From the cell containing the given text, extract its center point as [X, Y] coordinate. 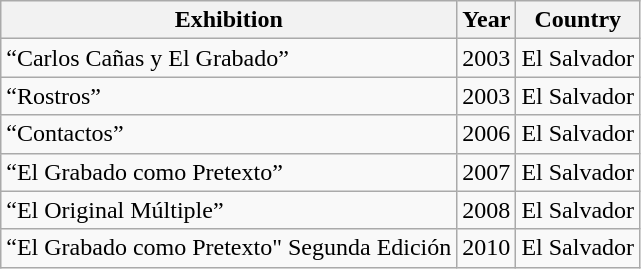
2007 [486, 172]
2010 [486, 248]
Year [486, 20]
“El Grabado como Pretexto” [229, 172]
“El Grabado como Pretexto" Segunda Edición [229, 248]
Country [578, 20]
2008 [486, 210]
“Carlos Cañas y El Grabado” [229, 58]
“Rostros” [229, 96]
“Contactos” [229, 134]
2006 [486, 134]
Exhibition [229, 20]
“El Original Múltiple” [229, 210]
